Output the (X, Y) coordinate of the center of the cell containing the given text.  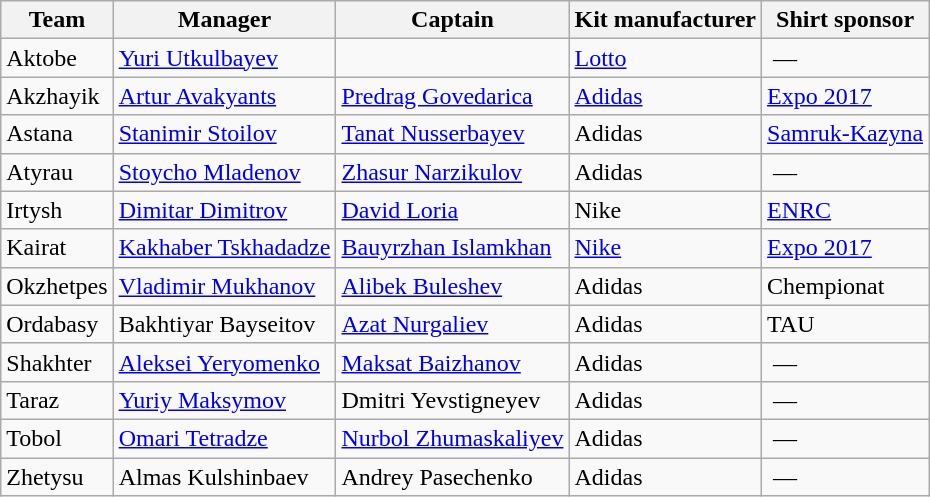
Zhasur Narzikulov (452, 172)
Maksat Baizhanov (452, 362)
Artur Avakyants (224, 96)
Almas Kulshinbaev (224, 477)
Andrey Pasechenko (452, 477)
Bauyrzhan Islamkhan (452, 248)
Dmitri Yevstigneyev (452, 400)
Bakhtiyar Bayseitov (224, 324)
Ordabasy (57, 324)
Okzhetpes (57, 286)
Kairat (57, 248)
David Loria (452, 210)
Yuriy Maksymov (224, 400)
Astana (57, 134)
Kakhaber Tskhadadze (224, 248)
Taraz (57, 400)
Shakhter (57, 362)
Irtysh (57, 210)
Team (57, 20)
ENRC (846, 210)
Chempionat (846, 286)
Azat Nurgaliev (452, 324)
TAU (846, 324)
Aleksei Yeryomenko (224, 362)
Samruk-Kazyna (846, 134)
Aktobe (57, 58)
Nurbol Zhumaskaliyev (452, 438)
Shirt sponsor (846, 20)
Stoycho Mladenov (224, 172)
Yuri Utkulbayev (224, 58)
Captain (452, 20)
Vladimir Mukhanov (224, 286)
Akzhayik (57, 96)
Tanat Nusserbayev (452, 134)
Lotto (666, 58)
Predrag Govedarica (452, 96)
Manager (224, 20)
Zhetysu (57, 477)
Kit manufacturer (666, 20)
Atyrau (57, 172)
Stanimir Stoilov (224, 134)
Omari Tetradze (224, 438)
Dimitar Dimitrov (224, 210)
Alibek Buleshev (452, 286)
Tobol (57, 438)
